Scan for the cell matching the given text and deliver its (x, y) coordinate at center. 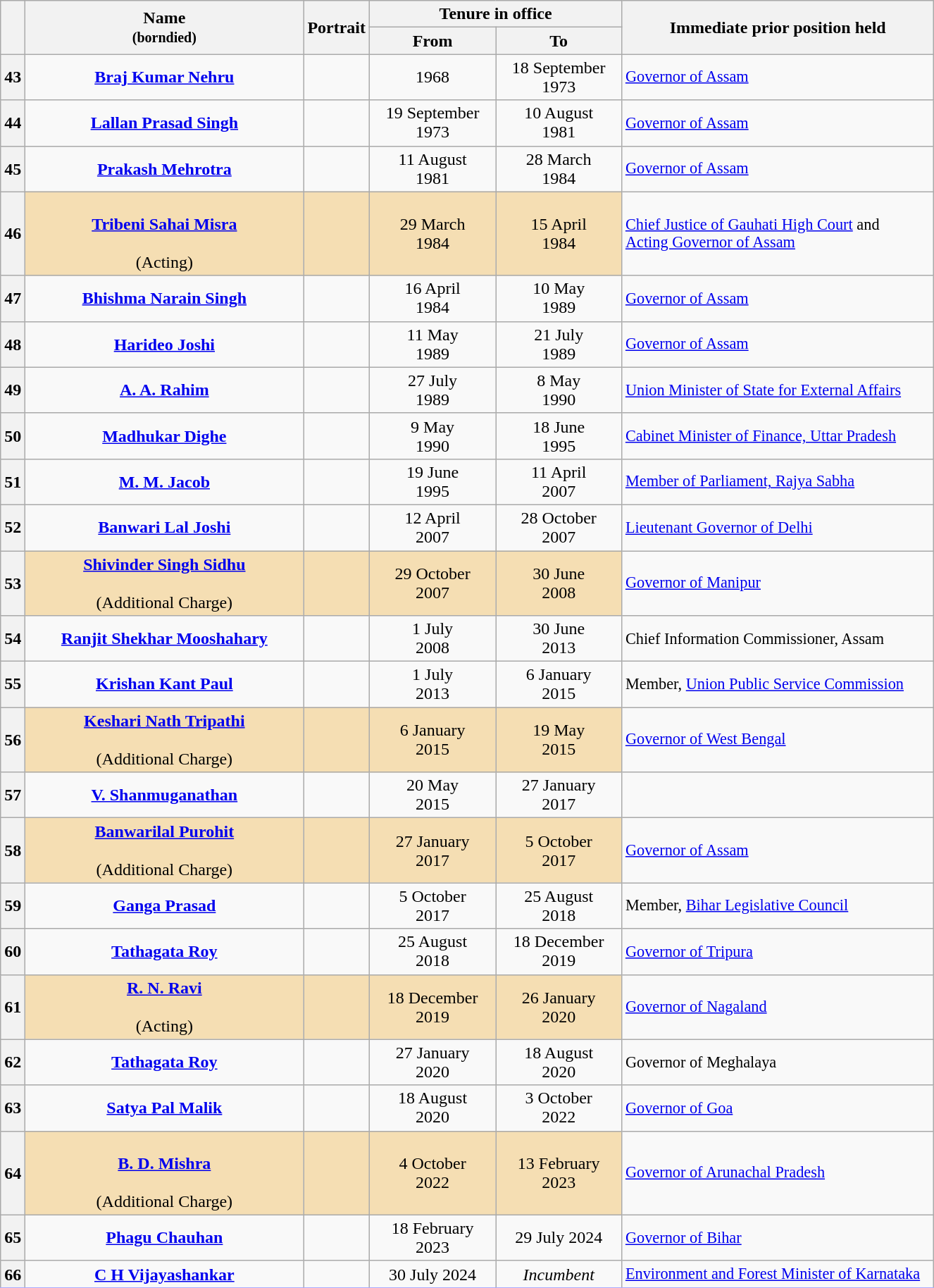
Member, Bihar Legislative Council (778, 906)
Governor of Goa (778, 1108)
44 (13, 123)
R. N. Ravi(Acting) (165, 1007)
Governor of Bihar (778, 1237)
18 February 2023 (432, 1237)
4 October2022 (432, 1172)
57 (13, 795)
43 (13, 78)
19 May2015 (559, 740)
29 October2007 (432, 583)
B. D. Mishra(Additional Charge) (165, 1172)
15 April1984 (559, 234)
20 May2015 (432, 795)
V. Shanmuganathan (165, 795)
Governor of West Bengal (778, 740)
From (432, 41)
54 (13, 638)
3 October2022 (559, 1108)
48 (13, 344)
Chief Information Commissioner, Assam (778, 638)
Member, Union Public Service Commission (778, 685)
1968 (432, 78)
13 February2023 (559, 1172)
Krishan Kant Paul (165, 685)
Incumbent (559, 1274)
29 March1984 (432, 234)
Portrait (337, 27)
65 (13, 1237)
30 June2008 (559, 583)
1 July2008 (432, 638)
45 (13, 169)
Governor of Nagaland (778, 1007)
21 July1989 (559, 344)
A. A. Rahim (165, 390)
19 September1973 (432, 123)
9 May1990 (432, 435)
To (559, 41)
1 July2013 (432, 685)
66 (13, 1274)
27 January2020 (432, 1063)
11 May1989 (432, 344)
55 (13, 685)
Ranjit Shekhar Mooshahary (165, 638)
Banwari Lal Joshi (165, 527)
Member of Parliament, Rajya Sabha (778, 482)
62 (13, 1063)
8 May1990 (559, 390)
46 (13, 234)
18 September1973 (559, 78)
30 July 2024 (432, 1274)
16 April1984 (432, 299)
52 (13, 527)
18 June1995 (559, 435)
Name(borndied) (165, 27)
Immediate prior position held (778, 27)
Tribeni Sahai Misra(Acting) (165, 234)
27 July1989 (432, 390)
Governor of Tripura (778, 951)
30 June2013 (559, 638)
58 (13, 850)
Phagu Chauhan (165, 1237)
C H Vijayashankar (165, 1274)
53 (13, 583)
26 January2020 (559, 1007)
Governor of Manipur (778, 583)
10 May1989 (559, 299)
12 April2007 (432, 527)
19 June1995 (432, 482)
28 March1984 (559, 169)
Harideo Joshi (165, 344)
M. M. Jacob (165, 482)
28 October2007 (559, 527)
50 (13, 435)
Madhukar Dighe (165, 435)
Chief Justice of Gauhati High Court andActing Governor of Assam (778, 234)
Bhishma Narain Singh (165, 299)
Banwarilal Purohit(Additional Charge) (165, 850)
Lieutenant Governor of Delhi (778, 527)
56 (13, 740)
29 July 2024 (559, 1237)
64 (13, 1172)
10 August1981 (559, 123)
Keshari Nath Tripathi(Additional Charge) (165, 740)
51 (13, 482)
59 (13, 906)
61 (13, 1007)
Environment and Forest Minister of Karnataka (778, 1274)
Tenure in office (496, 14)
47 (13, 299)
Governor of Arunachal Pradesh (778, 1172)
11 April2007 (559, 482)
49 (13, 390)
Prakash Mehrotra (165, 169)
Governor of Meghalaya (778, 1063)
Braj Kumar Nehru (165, 78)
60 (13, 951)
Lallan Prasad Singh (165, 123)
Union Minister of State for External Affairs (778, 390)
11 August1981 (432, 169)
Shivinder Singh Sidhu(Additional Charge) (165, 583)
Cabinet Minister of Finance, Uttar Pradesh (778, 435)
Satya Pal Malik (165, 1108)
Ganga Prasad (165, 906)
63 (13, 1108)
